Scan for the cell matching the given text and deliver its [X, Y] coordinate at center. 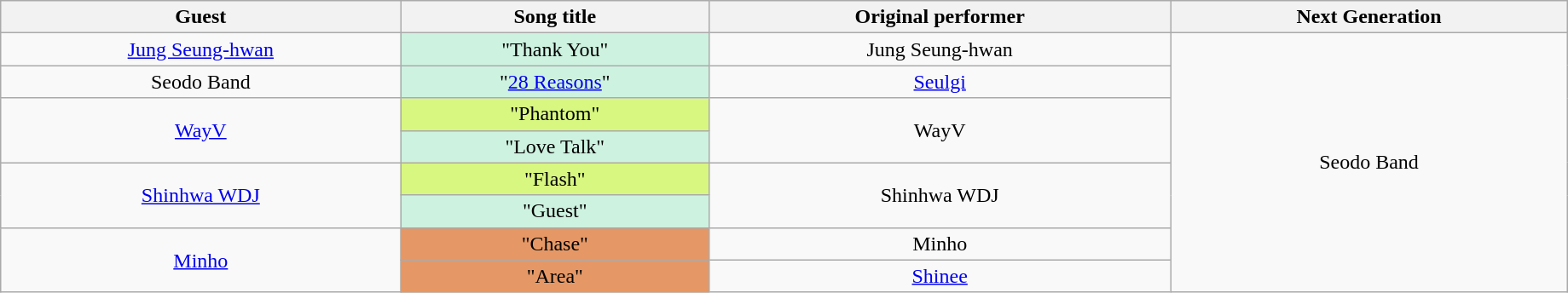
Seulgi [940, 82]
"Guest" [555, 211]
Shinee [940, 276]
"Thank You" [555, 49]
Original performer [940, 17]
"Flash" [555, 179]
"28 Reasons" [555, 82]
"Love Talk" [555, 146]
"Phantom" [555, 114]
"Chase" [555, 244]
Guest [201, 17]
"Area" [555, 276]
Song title [555, 17]
Next Generation [1369, 17]
